Locate the cell with the specified text and output its [X, Y] center coordinate. 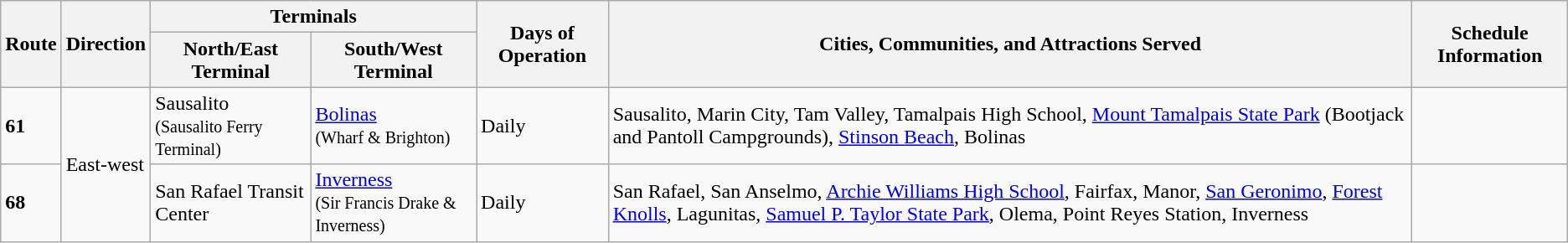
68 [31, 203]
Days of Operation [543, 44]
Bolinas(Wharf & Brighton) [394, 126]
61 [31, 126]
Sausalito(Sausalito Ferry Terminal) [231, 126]
East-west [106, 164]
Terminals [313, 17]
Schedule Information [1489, 44]
South/West Terminal [394, 60]
San Rafael Transit Center [231, 203]
Cities, Communities, and Attractions Served [1010, 44]
Inverness(Sir Francis Drake & Inverness) [394, 203]
North/East Terminal [231, 60]
Sausalito, Marin City, Tam Valley, Tamalpais High School, Mount Tamalpais State Park (Bootjack and Pantoll Campgrounds), Stinson Beach, Bolinas [1010, 126]
Direction [106, 44]
Route [31, 44]
